Find where the given text appears and provide that cell's center as (x, y) coordinate. 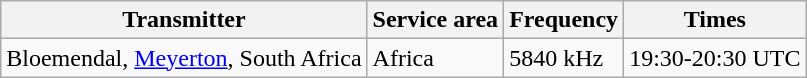
19:30-20:30 UTC (715, 58)
5840 kHz (564, 58)
Service area (436, 20)
Transmitter (184, 20)
Frequency (564, 20)
Bloemendal, Meyerton, South Africa (184, 58)
Times (715, 20)
Africa (436, 58)
